Output the (X, Y) coordinate of the center of the cell containing the given text.  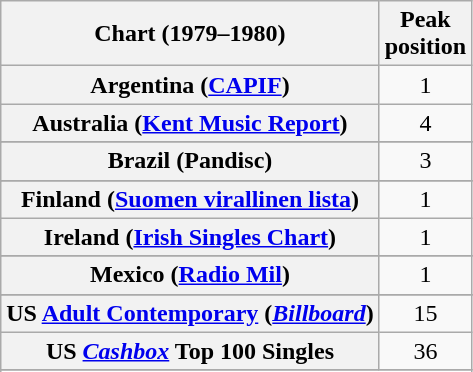
15 (425, 313)
Peakposition (425, 34)
Ireland (Irish Singles Chart) (190, 237)
Finland (Suomen virallinen lista) (190, 199)
Brazil (Pandisc) (190, 161)
US Cashbox Top 100 Singles (190, 351)
US Adult Contemporary (Billboard) (190, 313)
Argentina (CAPIF) (190, 85)
36 (425, 351)
3 (425, 161)
Australia (Kent Music Report) (190, 123)
4 (425, 123)
Mexico (Radio Mil) (190, 275)
Chart (1979–1980) (190, 34)
